Search for the cell housing the specified text and yield its [x, y] center coordinate. 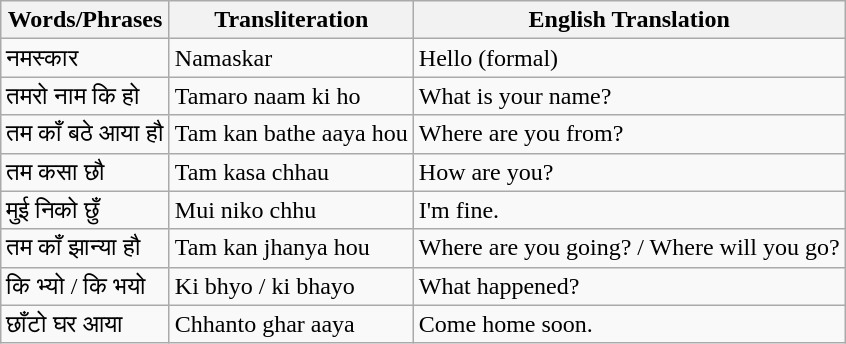
Transliteration [291, 20]
I'm fine. [629, 210]
English Translation [629, 20]
Chhanto ghar aaya [291, 324]
Tamaro naam ki ho [291, 96]
Hello (formal) [629, 58]
What happened? [629, 286]
Words/Phrases [86, 20]
नमस्कार [86, 58]
Mui niko chhu [291, 210]
तम कसा छौ [86, 172]
Tam kan jhanya hou [291, 248]
Tam kasa chhau [291, 172]
Ki bhyo / ki bhayo [291, 286]
कि भ्यो / कि भयो [86, 286]
Come home soon. [629, 324]
Tam kan bathe aaya hou [291, 134]
Namaskar [291, 58]
Where are you from? [629, 134]
Where are you going? / Where will you go? [629, 248]
तमरो नाम कि हो [86, 96]
तम काँ बठे आया हौ [86, 134]
How are you? [629, 172]
छाँटो घर आया [86, 324]
मुई निको छुँ [86, 210]
What is your name? [629, 96]
तम काँ झान्या हौ [86, 248]
